Provide the (x, y) coordinate of the cell's center where the given text is located.  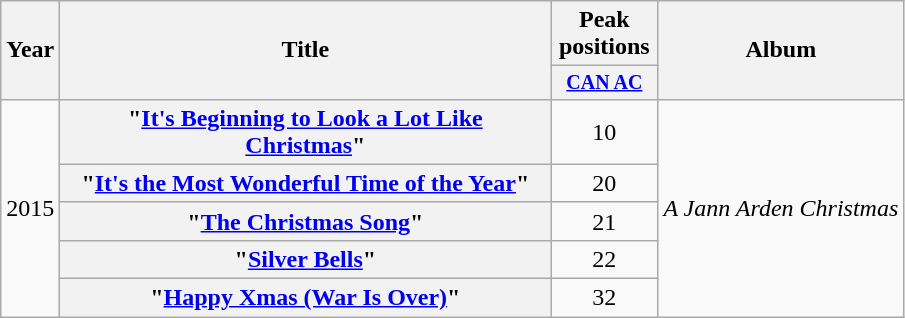
21 (604, 221)
CAN AC (604, 82)
Peak positions (604, 34)
A Jann Arden Christmas (781, 208)
"It's Beginning to Look a Lot Like Christmas" (306, 132)
Album (781, 50)
"Happy Xmas (War Is Over)" (306, 298)
32 (604, 298)
2015 (30, 208)
22 (604, 259)
"It's the Most Wonderful Time of the Year" (306, 183)
10 (604, 132)
Year (30, 50)
"Silver Bells" (306, 259)
Title (306, 50)
20 (604, 183)
"The Christmas Song" (306, 221)
